Pinpoint the cell where the given text exists, returning its [x, y] midpoint coordinate. 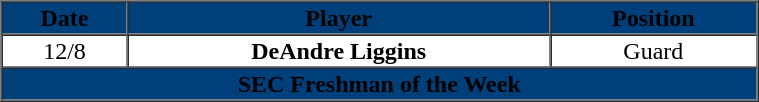
DeAndre Liggins [339, 50]
Position [654, 18]
Player [339, 18]
Date [65, 18]
12/8 [65, 50]
Guard [654, 50]
SEC Freshman of the Week [380, 84]
